Determine the (X, Y) coordinate at the center of the cell enclosing the given text.  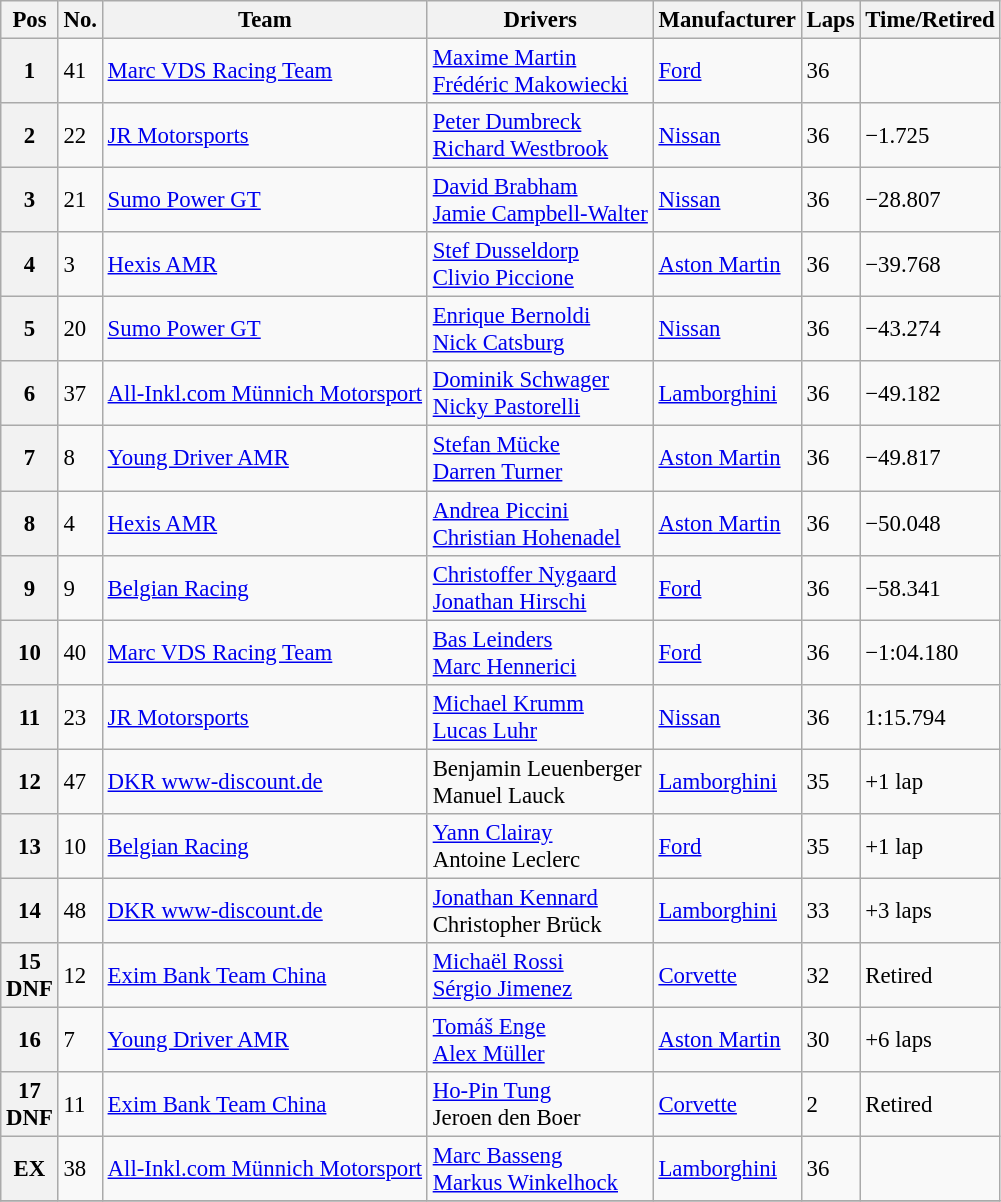
EX (30, 1170)
−39.768 (930, 264)
−50.048 (930, 524)
Ho-Pin Tung Jeroen den Boer (540, 1104)
Michaël Rossi Sérgio Jimenez (540, 976)
Drivers (540, 20)
−1:04.180 (930, 652)
−1.725 (930, 136)
Christoffer Nygaard Jonathan Hirschi (540, 588)
Pos (30, 20)
40 (80, 652)
30 (830, 1040)
32 (830, 976)
Stefan Mücke Darren Turner (540, 458)
Michael Krumm Lucas Luhr (540, 716)
Laps (830, 20)
Andrea Piccini Christian Hohenadel (540, 524)
5 (30, 330)
Jonathan Kennard Christopher Brück (540, 910)
+6 laps (930, 1040)
−28.807 (930, 200)
−49.182 (930, 394)
−43.274 (930, 330)
13 (30, 846)
48 (80, 910)
37 (80, 394)
Manufacturer (727, 20)
33 (830, 910)
David Brabham Jamie Campbell-Walter (540, 200)
1 (30, 72)
Maxime Martin Frédéric Makowiecki (540, 72)
1:15.794 (930, 716)
17DNF (30, 1104)
20 (80, 330)
47 (80, 782)
38 (80, 1170)
Stef Dusseldorp Clivio Piccione (540, 264)
15DNF (30, 976)
Marc Basseng Markus Winkelhock (540, 1170)
Yann Clairay Antoine Leclerc (540, 846)
No. (80, 20)
Dominik Schwager Nicky Pastorelli (540, 394)
+3 laps (930, 910)
41 (80, 72)
Bas Leinders Marc Hennerici (540, 652)
Peter Dumbreck Richard Westbrook (540, 136)
16 (30, 1040)
14 (30, 910)
Time/Retired (930, 20)
Benjamin Leuenberger Manuel Lauck (540, 782)
Team (264, 20)
Enrique Bernoldi Nick Catsburg (540, 330)
22 (80, 136)
23 (80, 716)
6 (30, 394)
−58.341 (930, 588)
21 (80, 200)
Tomáš Enge Alex Müller (540, 1040)
−49.817 (930, 458)
